Detect which cell encompasses the target text, then output its [X, Y] center coordinate. 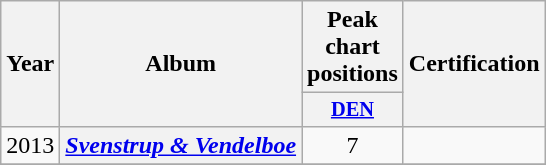
Certification [474, 64]
Peak chart positions [353, 47]
7 [353, 145]
DEN [353, 110]
2013 [30, 145]
Svenstrup & Vendelboe [181, 145]
Album [181, 64]
Year [30, 64]
